Provide the (X, Y) coordinate of the cell's center where the given text is located.  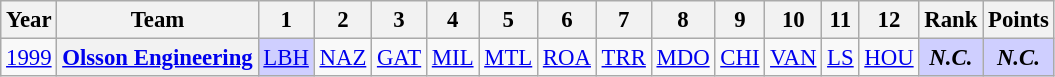
1 (286, 20)
9 (740, 20)
5 (508, 20)
MIL (452, 58)
2 (342, 20)
12 (889, 20)
7 (624, 20)
10 (794, 20)
LS (840, 58)
Year (29, 20)
Points (1018, 20)
3 (400, 20)
6 (568, 20)
ROA (568, 58)
1999 (29, 58)
LBH (286, 58)
Olsson Engineering (158, 58)
GAT (400, 58)
11 (840, 20)
Rank (951, 20)
HOU (889, 58)
TRR (624, 58)
8 (683, 20)
MTL (508, 58)
4 (452, 20)
VAN (794, 58)
CHI (740, 58)
MDO (683, 58)
Team (158, 20)
NAZ (342, 58)
